Determine the [x, y] coordinate at the center of the cell enclosing the given text.  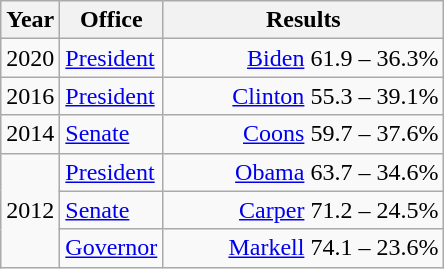
Obama 63.7 – 34.6% [304, 172]
2014 [30, 134]
Results [304, 20]
2016 [30, 96]
Governor [112, 248]
Year [30, 20]
Carper 71.2 – 24.5% [304, 210]
Coons 59.7 – 37.6% [304, 134]
Office [112, 20]
2020 [30, 58]
Biden 61.9 – 36.3% [304, 58]
Markell 74.1 – 23.6% [304, 248]
Clinton 55.3 – 39.1% [304, 96]
2012 [30, 210]
